Return the (x, y) coordinate for the center point of the cell that contains the specified text.  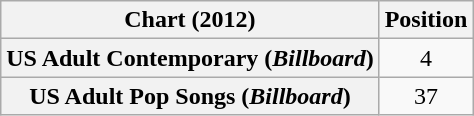
4 (426, 58)
37 (426, 96)
Position (426, 20)
US Adult Contemporary (Billboard) (190, 58)
US Adult Pop Songs (Billboard) (190, 96)
Chart (2012) (190, 20)
